Detect which cell encompasses the target text, then output its [X, Y] center coordinate. 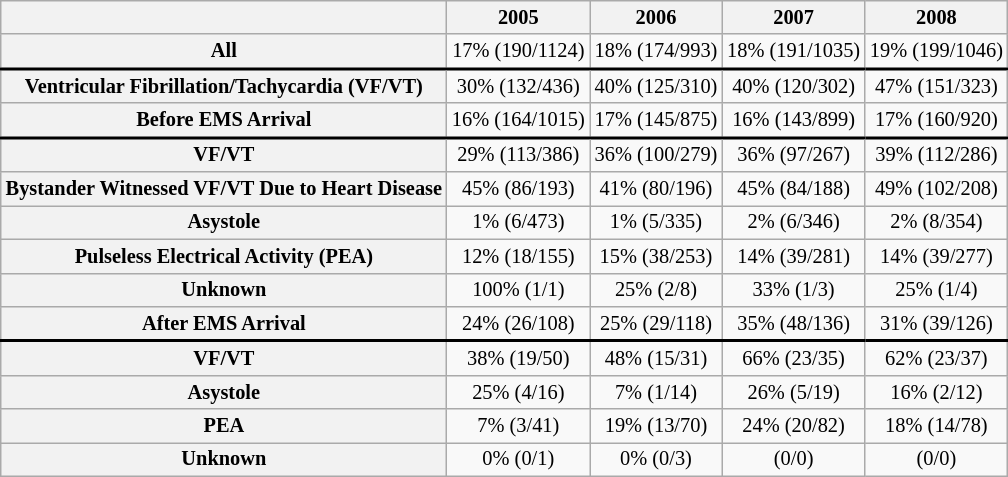
40% (125/310) [656, 85]
After EMS Arrival [224, 323]
0% (0/3) [656, 459]
18% (191/1035) [794, 51]
29% (113/386) [518, 154]
18% (174/993) [656, 51]
30% (132/436) [518, 85]
Before EMS Arrival [224, 120]
33% (1/3) [794, 290]
12% (18/155) [518, 256]
18% (14/78) [936, 426]
15% (38/253) [656, 256]
14% (39/277) [936, 256]
17% (190/1124) [518, 51]
35% (48/136) [794, 323]
16% (164/1015) [518, 120]
40% (120/302) [794, 85]
25% (2/8) [656, 290]
14% (39/281) [794, 256]
49% (102/208) [936, 189]
36% (97/267) [794, 154]
45% (84/188) [794, 189]
16% (2/12) [936, 392]
All [224, 51]
2008 [936, 17]
17% (160/920) [936, 120]
25% (4/16) [518, 392]
2006 [656, 17]
2% (6/346) [794, 222]
16% (143/899) [794, 120]
17% (145/875) [656, 120]
19% (199/1046) [936, 51]
1% (5/335) [656, 222]
48% (15/31) [656, 358]
2007 [794, 17]
47% (151/323) [936, 85]
1% (6/473) [518, 222]
24% (26/108) [518, 323]
PEA [224, 426]
45% (86/193) [518, 189]
66% (23/35) [794, 358]
0% (0/1) [518, 459]
Bystander Witnessed VF/VT Due to Heart Disease [224, 189]
Ventricular Fibrillation/Tachycardia (VF/VT) [224, 85]
41% (80/196) [656, 189]
25% (29/118) [656, 323]
39% (112/286) [936, 154]
36% (100/279) [656, 154]
38% (19/50) [518, 358]
7% (1/14) [656, 392]
2% (8/354) [936, 222]
26% (5/19) [794, 392]
Pulseless Electrical Activity (PEA) [224, 256]
25% (1/4) [936, 290]
2005 [518, 17]
31% (39/126) [936, 323]
24% (20/82) [794, 426]
100% (1/1) [518, 290]
7% (3/41) [518, 426]
19% (13/70) [656, 426]
62% (23/37) [936, 358]
